For the text-containing cell, return its midpoint in [X, Y] coordinate format. 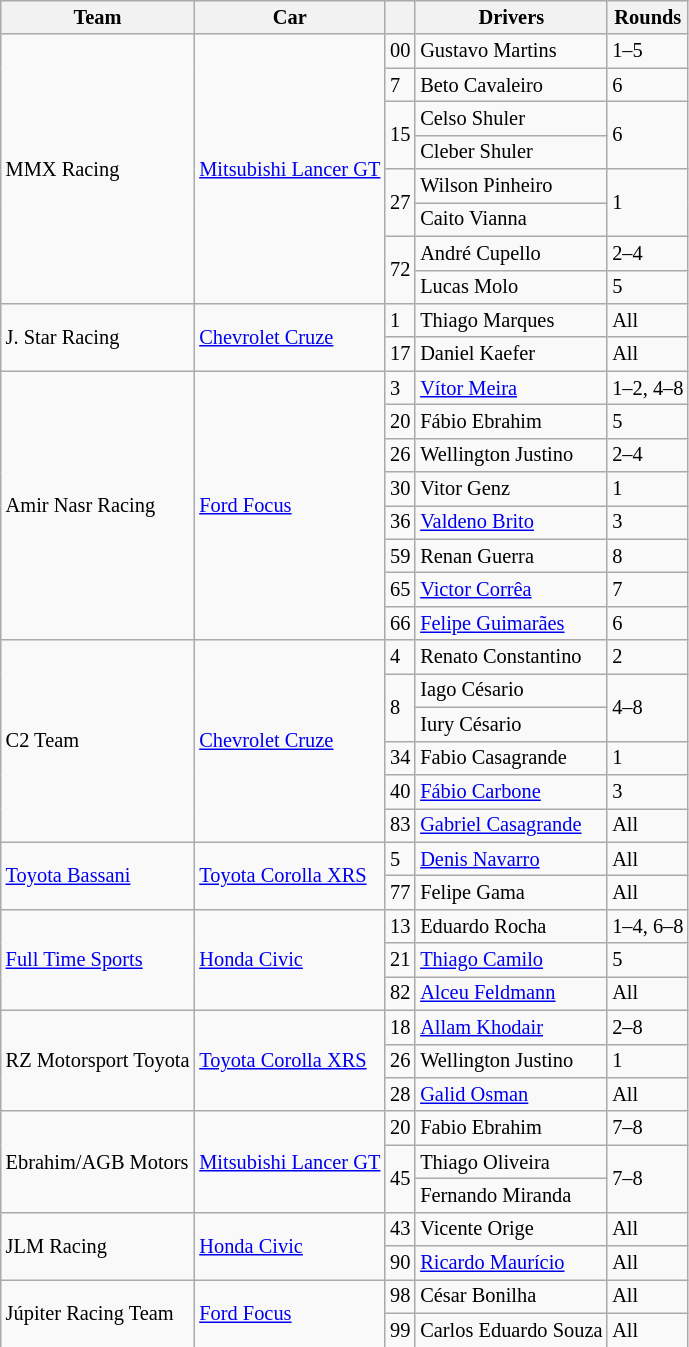
Iury Césario [511, 724]
MMX Racing [98, 168]
Drivers [511, 17]
Car [290, 17]
Thiago Camilo [511, 960]
82 [400, 993]
18 [400, 1027]
1–2, 4–8 [648, 388]
15 [400, 134]
Rounds [648, 17]
C2 Team [98, 741]
Ricardo Maurício [511, 1263]
59 [400, 556]
45 [400, 1178]
Gustavo Martins [511, 51]
2 [648, 657]
99 [400, 1330]
28 [400, 1094]
Celso Shuler [511, 118]
Júpiter Racing Team [98, 1312]
90 [400, 1263]
César Bonilha [511, 1296]
2–8 [648, 1027]
JLM Racing [98, 1246]
Fabio Casagrande [511, 758]
27 [400, 202]
43 [400, 1229]
Full Time Sports [98, 960]
13 [400, 926]
40 [400, 791]
Thiago Marques [511, 320]
Caito Vianna [511, 219]
17 [400, 354]
Galid Osman [511, 1094]
Fabio Ebrahim [511, 1128]
Team [98, 17]
Vítor Meira [511, 388]
Felipe Gama [511, 892]
Renan Guerra [511, 556]
Thiago Oliveira [511, 1162]
Lucas Molo [511, 287]
1–5 [648, 51]
Ebrahim/AGB Motors [98, 1162]
Eduardo Rocha [511, 926]
Wilson Pinheiro [511, 186]
Cleber Shuler [511, 152]
72 [400, 270]
Felipe Guimarães [511, 623]
Fábio Ebrahim [511, 421]
34 [400, 758]
Allam Khodair [511, 1027]
65 [400, 589]
Amir Nasr Racing [98, 506]
98 [400, 1296]
83 [400, 825]
4–8 [648, 706]
36 [400, 522]
66 [400, 623]
Fernando Miranda [511, 1195]
Carlos Eduardo Souza [511, 1330]
Vitor Genz [511, 489]
Beto Cavaleiro [511, 85]
4 [400, 657]
André Cupello [511, 253]
Victor Corrêa [511, 589]
Valdeno Brito [511, 522]
30 [400, 489]
Gabriel Casagrande [511, 825]
1–4, 6–8 [648, 926]
Denis Navarro [511, 859]
Alceu Feldmann [511, 993]
RZ Motorsport Toyota [98, 1060]
77 [400, 892]
Renato Constantino [511, 657]
21 [400, 960]
Toyota Bassani [98, 876]
Iago Césario [511, 690]
Fábio Carbone [511, 791]
Vicente Orige [511, 1229]
J. Star Racing [98, 336]
00 [400, 51]
Daniel Kaefer [511, 354]
